Search for the cell housing the specified text and yield its (X, Y) center coordinate. 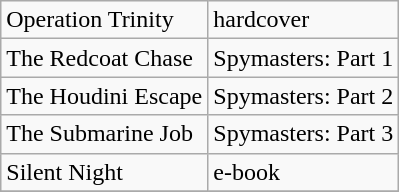
Spymasters: Part 2 (304, 96)
Silent Night (104, 172)
e-book (304, 172)
Operation Trinity (104, 20)
The Redcoat Chase (104, 58)
The Submarine Job (104, 134)
Spymasters: Part 1 (304, 58)
The Houdini Escape (104, 96)
Spymasters: Part 3 (304, 134)
hardcover (304, 20)
